Scan for the cell matching the given text and deliver its [x, y] coordinate at center. 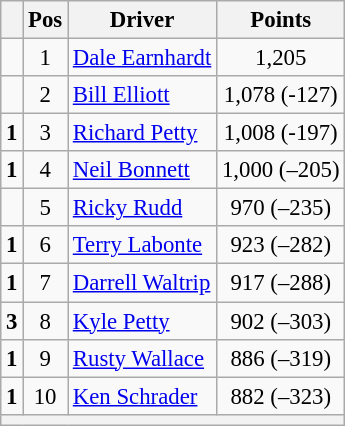
882 (–323) [281, 396]
Richard Petty [142, 133]
1,008 (-197) [281, 133]
Ken Schrader [142, 396]
2 [46, 95]
902 (–303) [281, 321]
Neil Bonnett [142, 170]
Points [281, 20]
Dale Earnhardt [142, 58]
Kyle Petty [142, 321]
1,205 [281, 58]
Driver [142, 20]
6 [46, 245]
1,078 (-127) [281, 95]
Bill Elliott [142, 95]
Darrell Waltrip [142, 283]
8 [46, 321]
886 (–319) [281, 358]
Terry Labonte [142, 245]
923 (–282) [281, 245]
917 (–288) [281, 283]
5 [46, 208]
Pos [46, 20]
7 [46, 283]
4 [46, 170]
9 [46, 358]
Rusty Wallace [142, 358]
Ricky Rudd [142, 208]
970 (–235) [281, 208]
10 [46, 396]
1,000 (–205) [281, 170]
